For the text-containing cell, return its midpoint in [x, y] coordinate format. 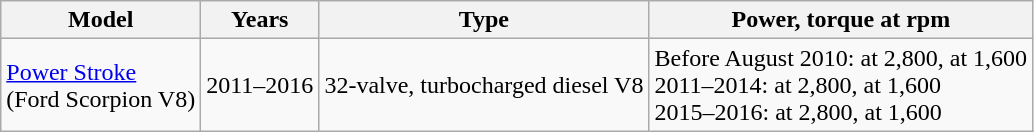
Before August 2010: at 2,800, at 1,6002011–2014: at 2,800, at 1,6002015–2016: at 2,800, at 1,600 [841, 85]
Type [484, 20]
Power, torque at rpm [841, 20]
2011–2016 [260, 85]
Model [101, 20]
32-valve, turbocharged diesel V8 [484, 85]
Years [260, 20]
Power Stroke(Ford Scorpion V8) [101, 85]
